Return [x, y] of the center of cell containing provided text 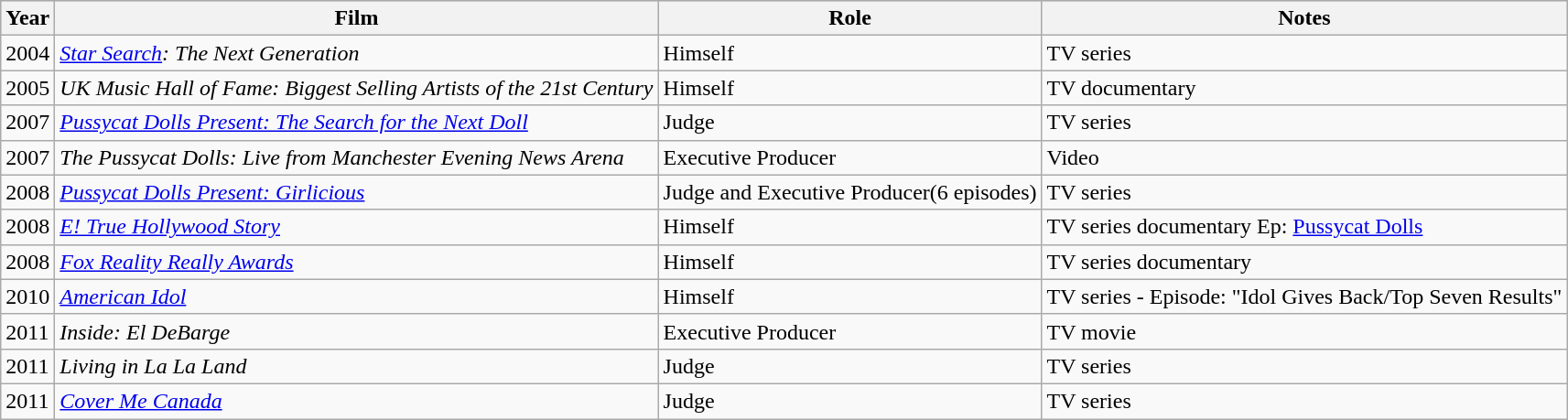
Video [1304, 157]
Role [849, 18]
TV series documentary [1304, 262]
Year [27, 18]
Fox Reality Really Awards [357, 262]
American Idol [357, 296]
Notes [1304, 18]
TV series documentary Ep: Pussycat Dolls [1304, 227]
TV documentary [1304, 88]
Pussycat Dolls Present: The Search for the Next Doll [357, 123]
The Pussycat Dolls: Live from Manchester Evening News Arena [357, 157]
Pussycat Dolls Present: Girlicious [357, 192]
2004 [27, 53]
Film [357, 18]
Living in La La Land [357, 366]
2010 [27, 296]
Star Search: The Next Generation [357, 53]
UK Music Hall of Fame: Biggest Selling Artists of the 21st Century [357, 88]
Inside: El DeBarge [357, 331]
2005 [27, 88]
TV series - Episode: "Idol Gives Back/Top Seven Results" [1304, 296]
E! True Hollywood Story [357, 227]
Cover Me Canada [357, 401]
TV movie [1304, 331]
Judge and Executive Producer(6 episodes) [849, 192]
